Return the [X, Y] coordinate for the center point of the cell that contains the specified text.  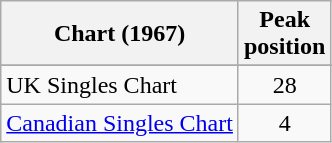
Canadian Singles Chart [120, 123]
Chart (1967) [120, 34]
Peakposition [284, 34]
28 [284, 85]
UK Singles Chart [120, 85]
4 [284, 123]
